Find where the given text appears and provide that cell's center as [x, y] coordinate. 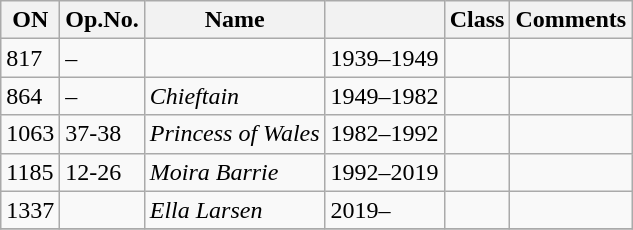
12-26 [102, 172]
1982–1992 [384, 134]
817 [30, 58]
Class [477, 20]
Moira Barrie [234, 172]
ON [30, 20]
Name [234, 20]
864 [30, 96]
Ella Larsen [234, 210]
1063 [30, 134]
Comments [571, 20]
Op.No. [102, 20]
2019– [384, 210]
1992–2019 [384, 172]
Chieftain [234, 96]
1949–1982 [384, 96]
37-38 [102, 134]
Princess of Wales [234, 134]
1185 [30, 172]
1939–1949 [384, 58]
1337 [30, 210]
